Identify which cell holds the provided text, then report its (X, Y) central coordinate. 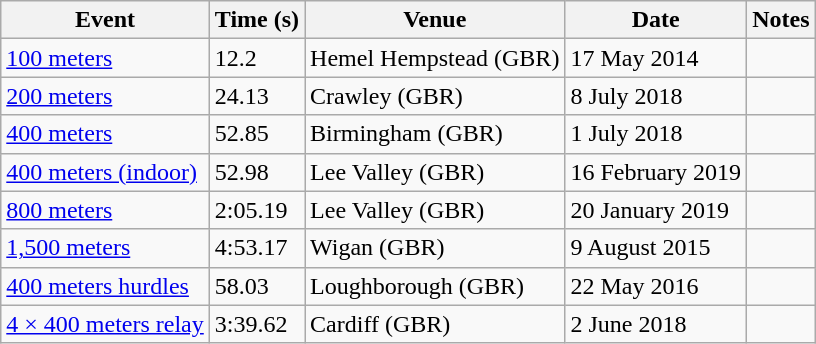
Wigan (GBR) (435, 248)
400 meters (106, 134)
Event (106, 20)
Venue (435, 20)
16 February 2019 (656, 172)
17 May 2014 (656, 58)
4 × 400 meters relay (106, 324)
9 August 2015 (656, 248)
400 meters (indoor) (106, 172)
24.13 (256, 96)
1,500 meters (106, 248)
Hemel Hempstead (GBR) (435, 58)
4:53.17 (256, 248)
100 meters (106, 58)
400 meters hurdles (106, 286)
Notes (781, 20)
1 July 2018 (656, 134)
52.98 (256, 172)
22 May 2016 (656, 286)
20 January 2019 (656, 210)
Time (s) (256, 20)
200 meters (106, 96)
Loughborough (GBR) (435, 286)
52.85 (256, 134)
Crawley (GBR) (435, 96)
58.03 (256, 286)
Date (656, 20)
8 July 2018 (656, 96)
Birmingham (GBR) (435, 134)
800 meters (106, 210)
Cardiff (GBR) (435, 324)
12.2 (256, 58)
3:39.62 (256, 324)
2:05.19 (256, 210)
2 June 2018 (656, 324)
